Find where the given text appears and provide that cell's center as [x, y] coordinate. 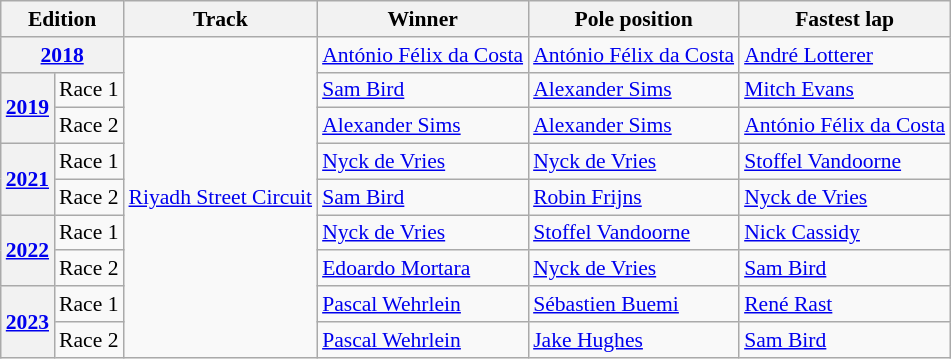
Mitch Evans [844, 90]
Sébastien Buemi [634, 304]
2022 [28, 250]
Pole position [634, 19]
2019 [28, 108]
2021 [28, 180]
2023 [28, 322]
André Lotterer [844, 55]
Edoardo Mortara [422, 269]
René Rast [844, 304]
Winner [422, 19]
2018 [62, 55]
Robin Frijns [634, 197]
Edition [62, 19]
Fastest lap [844, 19]
Nick Cassidy [844, 233]
Jake Hughes [634, 340]
Riyadh Street Circuit [221, 198]
Track [221, 19]
